Capture the cell that displays the provided text and extract its [X, Y] central coordinate. 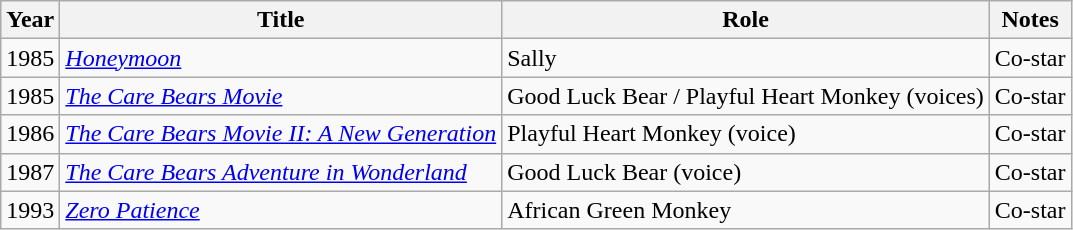
The Care Bears Movie II: A New Generation [281, 134]
African Green Monkey [746, 210]
1987 [30, 172]
1986 [30, 134]
Honeymoon [281, 58]
Playful Heart Monkey (voice) [746, 134]
Good Luck Bear (voice) [746, 172]
Year [30, 20]
Sally [746, 58]
Role [746, 20]
The Care Bears Adventure in Wonderland [281, 172]
Notes [1030, 20]
1993 [30, 210]
Zero Patience [281, 210]
Good Luck Bear / Playful Heart Monkey (voices) [746, 96]
The Care Bears Movie [281, 96]
Title [281, 20]
